Determine the (x, y) coordinate at the center of the cell enclosing the given text.  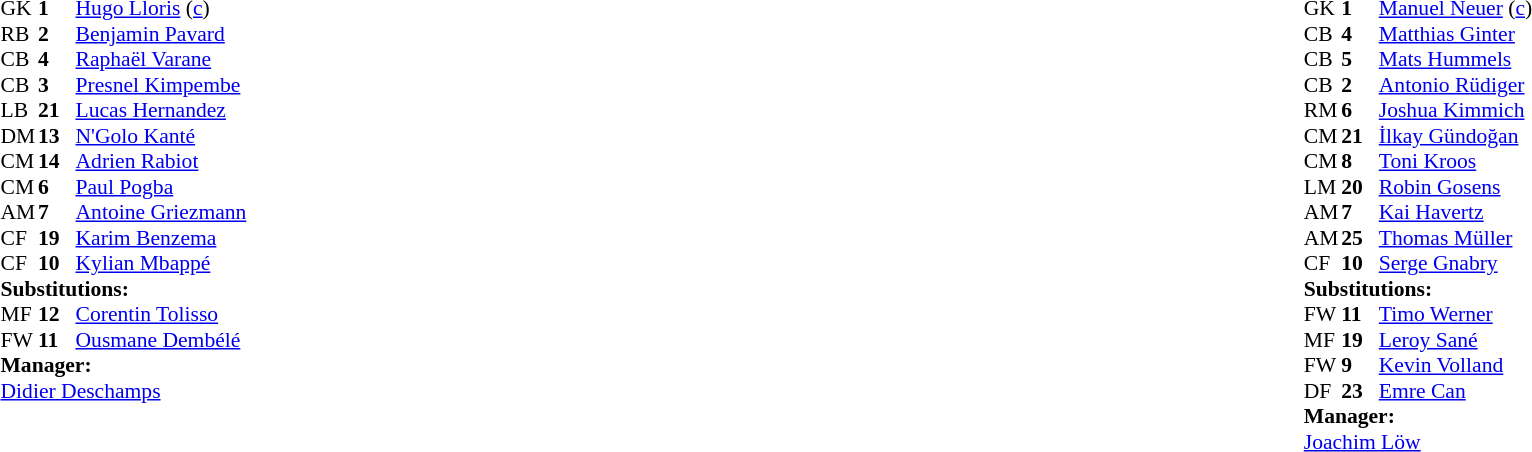
DM (19, 136)
Timo Werner (1456, 315)
23 (1360, 391)
Adrien Rabiot (162, 161)
3 (57, 85)
9 (1360, 365)
20 (1360, 187)
Corentin Tolisso (162, 315)
Karim Benzema (162, 238)
RB (19, 34)
5 (1360, 59)
14 (57, 161)
Emre Can (1456, 391)
Kai Havertz (1456, 213)
DF (1323, 391)
N'Golo Kanté (162, 136)
RM (1323, 111)
Ousmane Dembélé (162, 340)
İlkay Gündoğan (1456, 136)
Didier Deschamps (123, 391)
Toni Kroos (1456, 161)
Kevin Volland (1456, 365)
Raphaël Varane (162, 59)
25 (1360, 238)
Paul Pogba (162, 187)
Serge Gnabry (1456, 263)
Kylian Mbappé (162, 263)
LM (1323, 187)
Lucas Hernandez (162, 111)
Mats Hummels (1456, 59)
Presnel Kimpembe (162, 85)
Thomas Müller (1456, 238)
Antoine Griezmann (162, 213)
LB (19, 111)
Leroy Sané (1456, 340)
8 (1360, 161)
Antonio Rüdiger (1456, 85)
13 (57, 136)
12 (57, 315)
Benjamin Pavard (162, 34)
Joshua Kimmich (1456, 111)
Robin Gosens (1456, 187)
Matthias Ginter (1456, 34)
